Return (x, y) of the center of cell containing provided text 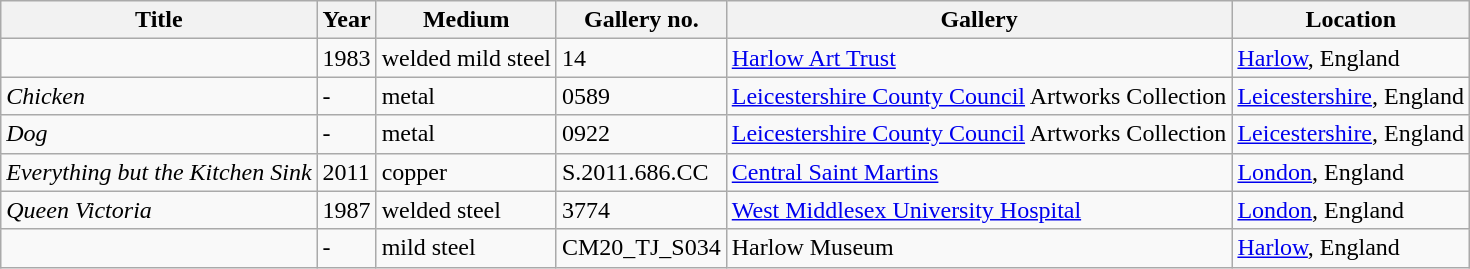
welded steel (466, 210)
0922 (641, 134)
1983 (346, 58)
welded mild steel (466, 58)
mild steel (466, 248)
Everything but the Kitchen Sink (159, 172)
1987 (346, 210)
CM20_TJ_S034 (641, 248)
West Middlesex University Hospital (979, 210)
Location (1351, 20)
Chicken (159, 96)
Harlow Museum (979, 248)
2011 (346, 172)
Title (159, 20)
Dog (159, 134)
Year (346, 20)
Gallery no. (641, 20)
Gallery (979, 20)
copper (466, 172)
Medium (466, 20)
Central Saint Martins (979, 172)
0589 (641, 96)
3774 (641, 210)
14 (641, 58)
Harlow Art Trust (979, 58)
Queen Victoria (159, 210)
S.2011.686.CC (641, 172)
